Return the (X, Y) coordinate for the center point of the cell that contains the specified text.  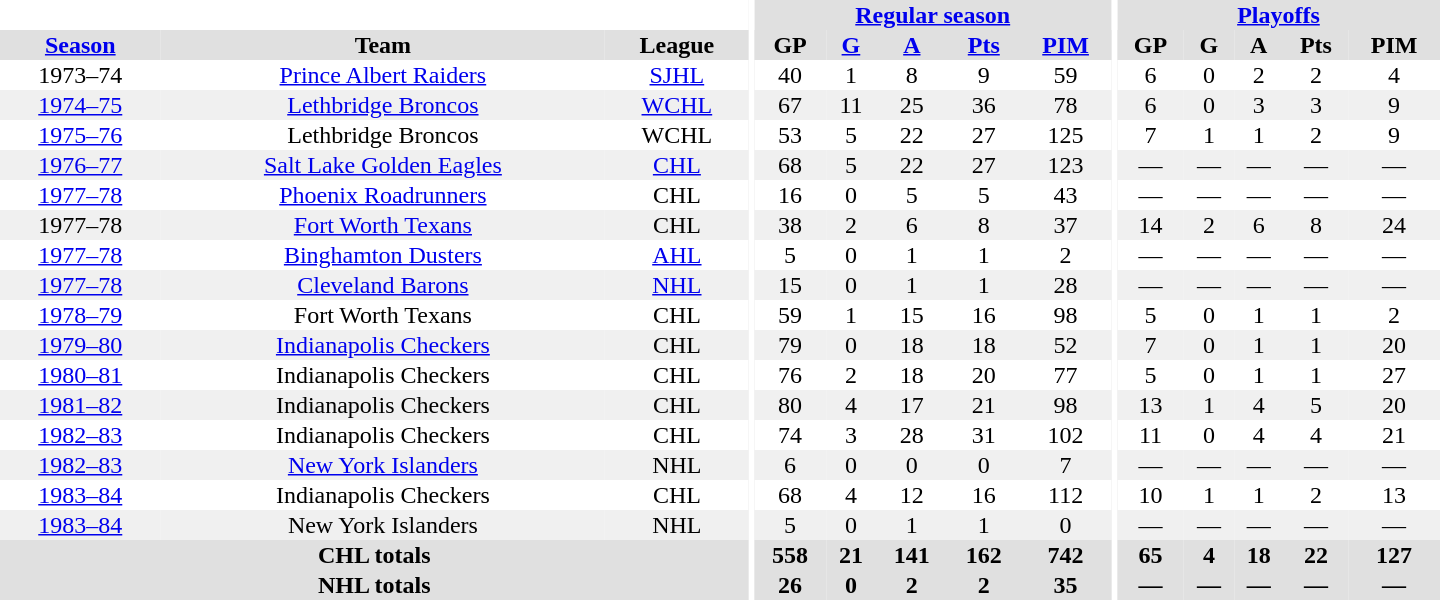
35 (1066, 585)
Playoffs (1278, 15)
1979–80 (80, 345)
CHL totals (374, 555)
League (676, 45)
558 (790, 555)
79 (790, 345)
74 (790, 435)
1976–77 (80, 165)
65 (1150, 555)
52 (1066, 345)
Phoenix Roadrunners (384, 195)
NHL totals (374, 585)
123 (1066, 165)
141 (912, 555)
Season (80, 45)
1980–81 (80, 375)
1981–82 (80, 405)
80 (790, 405)
10 (1150, 495)
53 (790, 135)
12 (912, 495)
1974–75 (80, 105)
AHL (676, 255)
1973–74 (80, 75)
36 (984, 105)
Team (384, 45)
26 (790, 585)
38 (790, 225)
127 (1394, 555)
102 (1066, 435)
67 (790, 105)
78 (1066, 105)
Binghamton Dusters (384, 255)
43 (1066, 195)
14 (1150, 225)
17 (912, 405)
76 (790, 375)
Salt Lake Golden Eagles (384, 165)
37 (1066, 225)
1975–76 (80, 135)
112 (1066, 495)
77 (1066, 375)
24 (1394, 225)
25 (912, 105)
Prince Albert Raiders (384, 75)
125 (1066, 135)
162 (984, 555)
Cleveland Barons (384, 285)
SJHL (676, 75)
1978–79 (80, 315)
40 (790, 75)
742 (1066, 555)
Regular season (932, 15)
31 (984, 435)
